Search for the cell housing the specified text and yield its [X, Y] center coordinate. 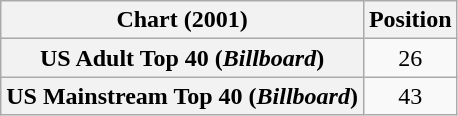
US Adult Top 40 (Billboard) [182, 58]
Position [410, 20]
26 [410, 58]
43 [410, 96]
US Mainstream Top 40 (Billboard) [182, 96]
Chart (2001) [182, 20]
